Determine the [x, y] coordinate at the center of the cell enclosing the given text.  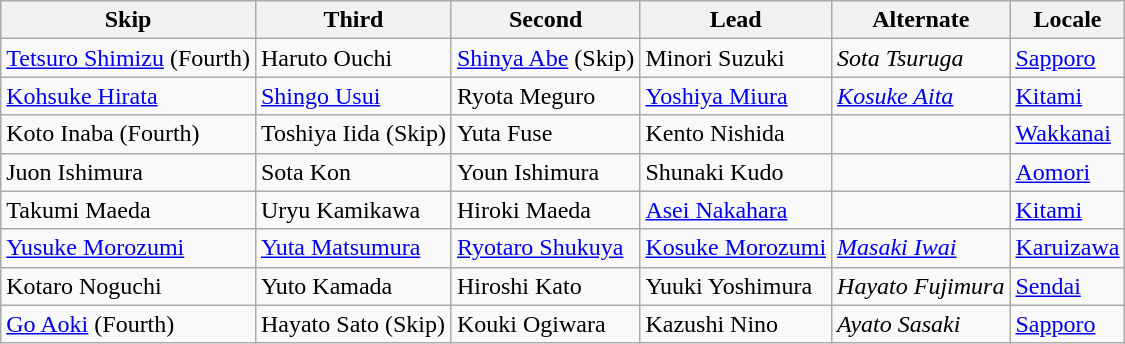
Shingo Usui [353, 96]
Sota Kon [353, 172]
Koto Inaba (Fourth) [128, 134]
Ayato Sasaki [921, 324]
Shunaki Kudo [736, 172]
Yusuke Morozumi [128, 248]
Yuto Kamada [353, 286]
Hayato Sato (Skip) [353, 324]
Karuizawa [1068, 248]
Aomori [1068, 172]
Juon Ishimura [128, 172]
Yuta Matsumura [353, 248]
Shinya Abe (Skip) [545, 58]
Kazushi Nino [736, 324]
Kohsuke Hirata [128, 96]
Alternate [921, 20]
Kento Nishida [736, 134]
Locale [1068, 20]
Takumi Maeda [128, 210]
Masaki Iwai [921, 248]
Ryota Meguro [545, 96]
Kotaro Noguchi [128, 286]
Hiroshi Kato [545, 286]
Kouki Ogiwara [545, 324]
Uryu Kamikawa [353, 210]
Sendai [1068, 286]
Hiroki Maeda [545, 210]
Kosuke Morozumi [736, 248]
Yoshiya Miura [736, 96]
Haruto Ouchi [353, 58]
Skip [128, 20]
Toshiya Iida (Skip) [353, 134]
Lead [736, 20]
Ryotaro Shukuya [545, 248]
Second [545, 20]
Yuuki Yoshimura [736, 286]
Kosuke Aita [921, 96]
Minori Suzuki [736, 58]
Tetsuro Shimizu (Fourth) [128, 58]
Yuta Fuse [545, 134]
Hayato Fujimura [921, 286]
Go Aoki (Fourth) [128, 324]
Asei Nakahara [736, 210]
Sota Tsuruga [921, 58]
Third [353, 20]
Youn Ishimura [545, 172]
Wakkanai [1068, 134]
